Provide the (x, y) coordinate of the cell's center where the given text is located.  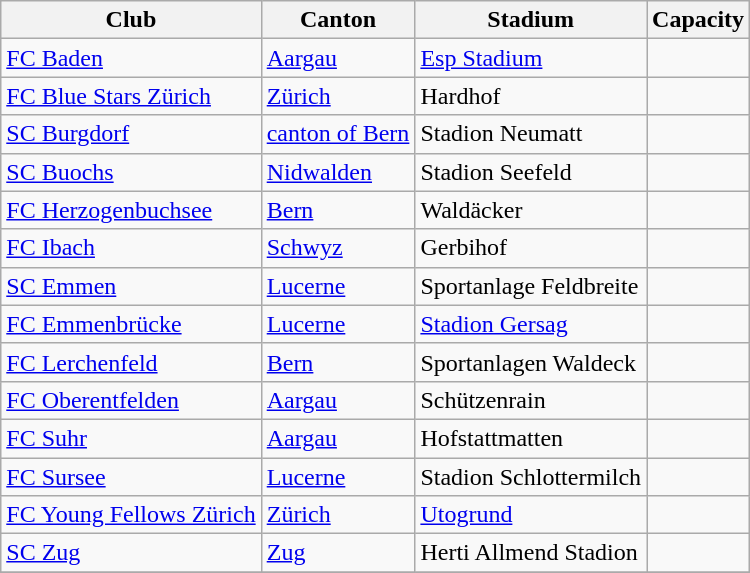
Schützenrain (531, 400)
Schwyz (338, 248)
SC Buochs (131, 172)
SC Burgdorf (131, 134)
Hardhof (531, 96)
FC Sursee (131, 477)
Sportanlage Feldbreite (531, 286)
canton of Bern (338, 134)
FC Emmenbrücke (131, 324)
FC Young Fellows Zürich (131, 515)
Stadion Schlottermilch (531, 477)
SC Emmen (131, 286)
FC Ibach (131, 248)
Club (131, 20)
Stadion Seefeld (531, 172)
FC Suhr (131, 438)
SC Zug (131, 553)
Gerbihof (531, 248)
Utogrund (531, 515)
Nidwalden (338, 172)
Stadion Gersag (531, 324)
FC Herzogenbuchsee (131, 210)
Esp Stadium (531, 58)
FC Oberentfelden (131, 400)
Canton (338, 20)
Herti Allmend Stadion (531, 553)
FC Blue Stars Zürich (131, 96)
Waldäcker (531, 210)
Sportanlagen Waldeck (531, 362)
FC Baden (131, 58)
Stadium (531, 20)
Capacity (698, 20)
Hofstattmatten (531, 438)
Zug (338, 553)
FC Lerchenfeld (131, 362)
Stadion Neumatt (531, 134)
